For the text-containing cell, return its midpoint in (x, y) coordinate format. 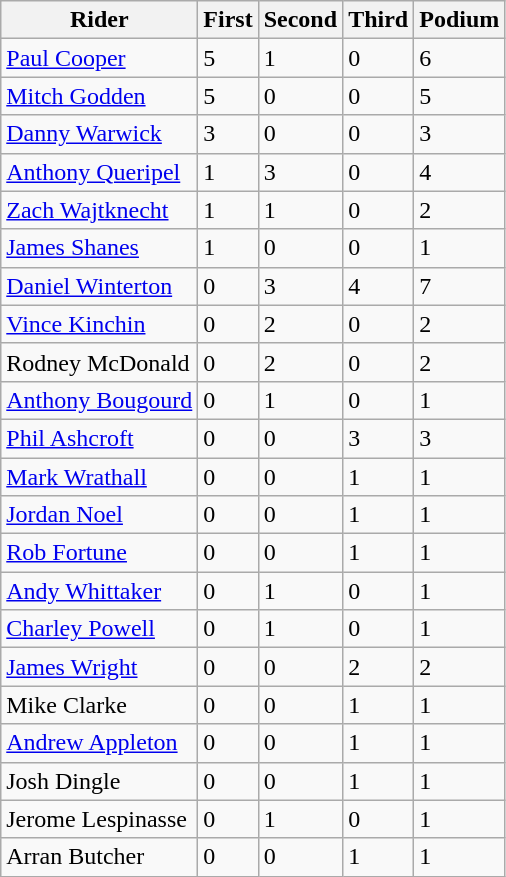
Anthony Bougourd (100, 400)
Mark Wrathall (100, 477)
Vince Kinchin (100, 324)
Mike Clarke (100, 705)
Mitch Godden (100, 96)
Rider (100, 20)
Zach Wajtknecht (100, 210)
Jerome Lespinasse (100, 819)
James Shanes (100, 248)
Second (300, 20)
Daniel Winterton (100, 286)
Paul Cooper (100, 58)
Third (378, 20)
Phil Ashcroft (100, 438)
Arran Butcher (100, 857)
First (228, 20)
Josh Dingle (100, 781)
Jordan Noel (100, 515)
6 (460, 58)
Anthony Queripel (100, 172)
Rob Fortune (100, 553)
Charley Powell (100, 629)
James Wright (100, 667)
Podium (460, 20)
Andy Whittaker (100, 591)
Danny Warwick (100, 134)
Rodney McDonald (100, 362)
7 (460, 286)
Andrew Appleton (100, 743)
